Return the (X, Y) coordinate for the center point of the cell that contains the specified text.  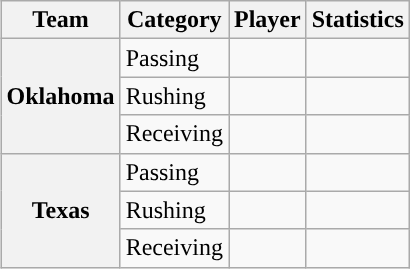
Team (60, 20)
Oklahoma (60, 96)
Statistics (358, 20)
Texas (60, 210)
Player (267, 20)
Category (174, 20)
